Search for the cell housing the specified text and yield its (x, y) center coordinate. 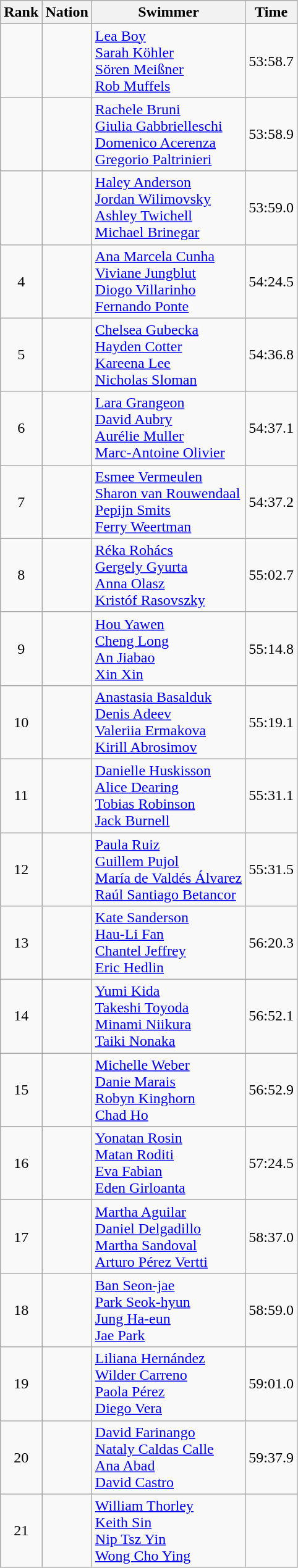
53:58.9 (271, 135)
54:36.8 (271, 354)
58:59.0 (271, 1310)
21 (21, 1531)
William ThorleyKeith SinNip Tsz YinWong Cho Ying (168, 1531)
56:52.1 (271, 1016)
Liliana HernándezWilder CarrenoPaola PérezDiego Vera (168, 1384)
14 (21, 1016)
Lea BoySarah KöhlerSören MeißnerRob Muffels (168, 60)
59:01.0 (271, 1384)
Anastasia BasaldukDenis AdeevValeriia ErmakovaKirill Abrosimov (168, 722)
55:31.5 (271, 869)
53:59.0 (271, 207)
17 (21, 1237)
4 (21, 281)
54:37.2 (271, 501)
9 (21, 648)
10 (21, 722)
Rachele BruniGiulia GabbrielleschiDomenico AcerenzaGregorio Paltrinieri (168, 135)
Martha AguilarDaniel DelgadilloMartha SandovalArturo Pérez Vertti (168, 1237)
Danielle HuskissonAlice DearingTobias RobinsonJack Burnell (168, 795)
5 (21, 354)
David FarinangoNataly Caldas CalleAna AbadDavid Castro (168, 1457)
Time (271, 12)
54:37.1 (271, 428)
Ana Marcela CunhaViviane JungblutDiogo VillarinhoFernando Ponte (168, 281)
Ban Seon-jaePark Seok-hyunJung Ha-eunJae Park (168, 1310)
Réka RohácsGergely GyurtaAnna OlaszKristóf Rasovszky (168, 575)
58:37.0 (271, 1237)
12 (21, 869)
Michelle WeberDanie MaraisRobyn KinghornChad Ho (168, 1090)
Nation (67, 12)
59:37.9 (271, 1457)
7 (21, 501)
Kate SandersonHau-Li FanChantel JeffreyEric Hedlin (168, 943)
57:24.5 (271, 1163)
Yonatan RosinMatan RoditiEva FabianEden Girloanta (168, 1163)
Paula RuizGuillem PujolMaría de Valdés ÁlvarezRaúl Santiago Betancor (168, 869)
Rank (21, 12)
55:14.8 (271, 648)
15 (21, 1090)
Swimmer (168, 12)
6 (21, 428)
56:52.9 (271, 1090)
13 (21, 943)
Chelsea GubeckaHayden CotterKareena LeeNicholas Sloman (168, 354)
55:02.7 (271, 575)
55:31.1 (271, 795)
56:20.3 (271, 943)
11 (21, 795)
16 (21, 1163)
19 (21, 1384)
Hou YawenCheng LongAn JiabaoXin Xin (168, 648)
Yumi KidaTakeshi ToyodaMinami NiikuraTaiki Nonaka (168, 1016)
18 (21, 1310)
Haley AndersonJordan WilimovskyAshley TwichellMichael Brinegar (168, 207)
55:19.1 (271, 722)
20 (21, 1457)
54:24.5 (271, 281)
Esmee VermeulenSharon van RouwendaalPepijn SmitsFerry Weertman (168, 501)
8 (21, 575)
53:58.7 (271, 60)
Lara GrangeonDavid AubryAurélie MullerMarc-Antoine Olivier (168, 428)
